Locate the cell with the specified text and output its (x, y) center coordinate. 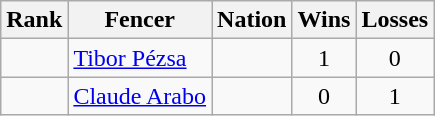
Nation (252, 20)
Claude Arabo (140, 96)
Losses (395, 20)
Fencer (140, 20)
Wins (324, 20)
Rank (34, 20)
Tibor Pézsa (140, 58)
